For the text-containing cell, return its midpoint in (x, y) coordinate format. 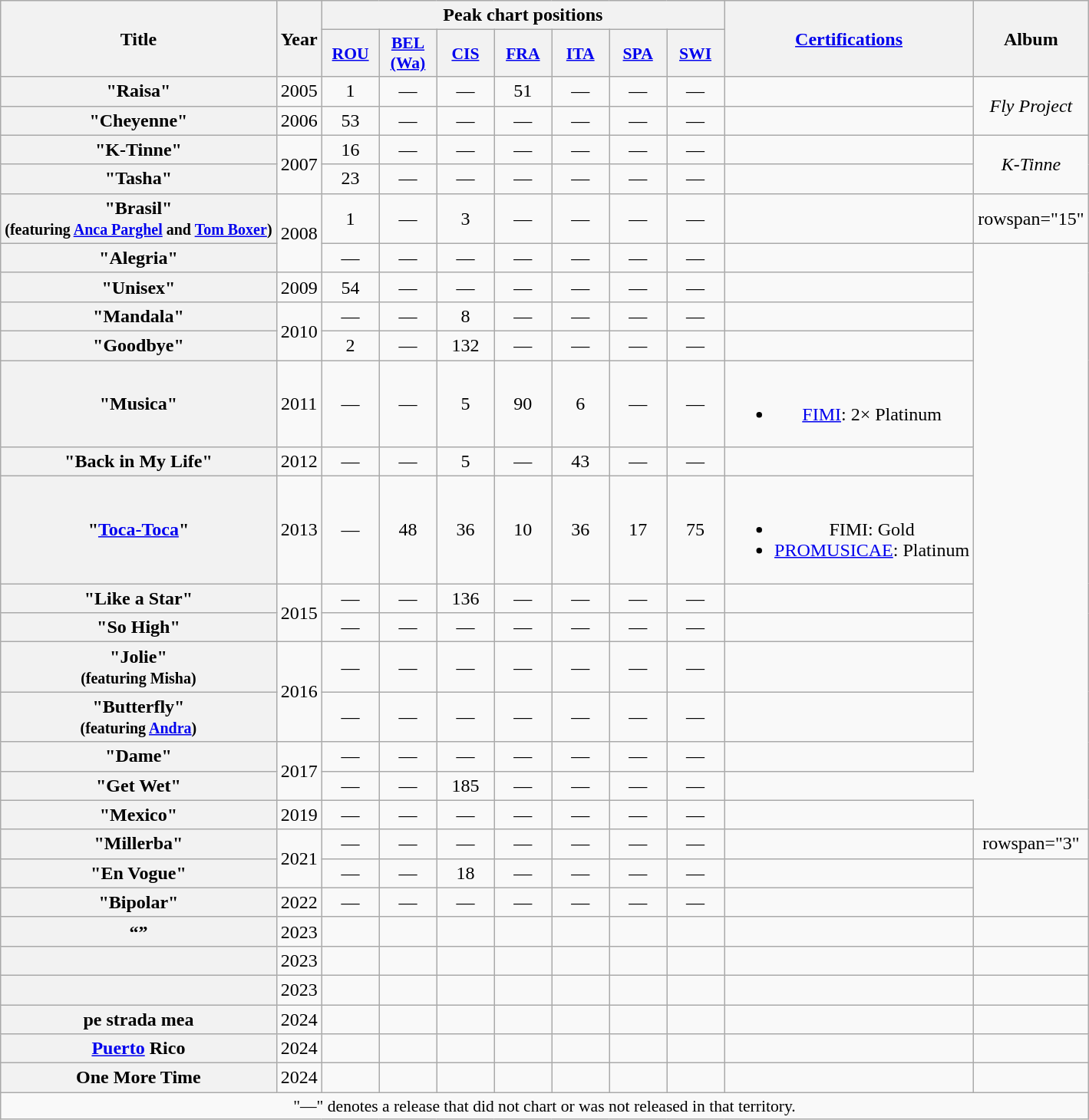
"Millerba" (138, 844)
"Mexico" (138, 815)
"Get Wet" (138, 786)
pe strada mea (138, 1020)
2008 (299, 233)
51 (523, 91)
"Like a Star" (138, 598)
2011 (299, 404)
2007 (299, 164)
2015 (299, 613)
2016 (299, 692)
"Musica" (138, 404)
Puerto Rico (138, 1049)
"K-Tinne" (138, 150)
132 (465, 345)
6 (580, 404)
"Tasha" (138, 179)
90 (523, 404)
Certifications (849, 38)
FIMI: GoldPROMUSICAE: Platinum (849, 530)
FRA (523, 54)
"Raisa" (138, 91)
One More Time (138, 1078)
CIS (465, 54)
2009 (299, 287)
ROU (350, 54)
rowspan="15" (1031, 218)
"Unisex" (138, 287)
Year (299, 38)
SPA (639, 54)
54 (350, 287)
75 (695, 530)
BEL(Wa) (408, 54)
"Back in My Life" (138, 462)
"Butterfly"(featuring Andra) (138, 716)
Title (138, 38)
2012 (299, 462)
3 (465, 218)
2005 (299, 91)
43 (580, 462)
"—" denotes a release that did not chart or was not released in that territory. (545, 1106)
8 (465, 316)
"Bipolar" (138, 902)
"Goodbye" (138, 345)
16 (350, 150)
10 (523, 530)
185 (465, 786)
"Toca-Toca" (138, 530)
2006 (299, 120)
“” (138, 931)
2019 (299, 815)
"Dame" (138, 756)
SWI (695, 54)
53 (350, 120)
2 (350, 345)
"So High" (138, 628)
FIMI: 2× Platinum (849, 404)
17 (639, 530)
2021 (299, 858)
"Brasil" (featuring Anca Parghel and Tom Boxer) (138, 218)
"Mandala" (138, 316)
"En Vogue" (138, 873)
2022 (299, 902)
23 (350, 179)
Album (1031, 38)
"Jolie"(featuring Misha) (138, 667)
ITA (580, 54)
2010 (299, 331)
"Alegria" (138, 258)
Peak chart positions (523, 15)
rowspan="3" (1031, 844)
"Cheyenne" (138, 120)
48 (408, 530)
136 (465, 598)
2013 (299, 530)
K-Tinne (1031, 164)
18 (465, 873)
Fly Project (1031, 106)
2017 (299, 771)
